Return the (x, y) coordinate for the center point of the cell that contains the specified text.  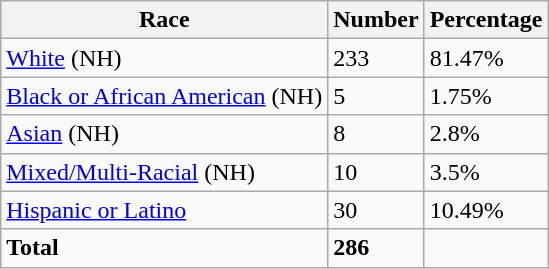
Number (376, 20)
10 (376, 172)
8 (376, 134)
Total (164, 248)
81.47% (486, 58)
Black or African American (NH) (164, 96)
Asian (NH) (164, 134)
Percentage (486, 20)
2.8% (486, 134)
1.75% (486, 96)
Race (164, 20)
White (NH) (164, 58)
3.5% (486, 172)
233 (376, 58)
5 (376, 96)
Mixed/Multi-Racial (NH) (164, 172)
30 (376, 210)
10.49% (486, 210)
Hispanic or Latino (164, 210)
286 (376, 248)
